Scan for the cell matching the given text and deliver its (x, y) coordinate at center. 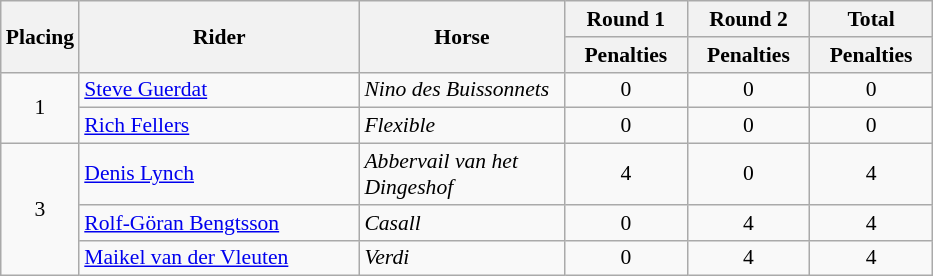
Steve Guerdat (219, 90)
Rider (219, 36)
Casall (462, 223)
Denis Lynch (219, 174)
Round 1 (626, 19)
Nino des Buissonnets (462, 90)
Total (872, 19)
Horse (462, 36)
Verdi (462, 258)
Maikel van der Vleuten (219, 258)
Rolf-Göran Bengtsson (219, 223)
Placing (40, 36)
1 (40, 108)
Abbervail van het Dingeshof (462, 174)
3 (40, 210)
Flexible (462, 126)
Round 2 (748, 19)
Rich Fellers (219, 126)
